Locate the cell with the specified text and output its (X, Y) center coordinate. 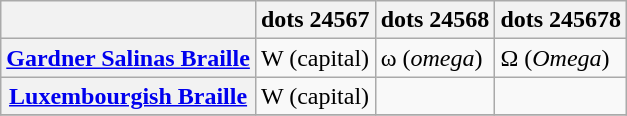
dots 24567 (315, 20)
dots 245678 (561, 20)
dots 24568 (435, 20)
Ω (Omega) (561, 58)
Luxembourgish Braille (128, 96)
Gardner Salinas Braille (128, 58)
ω (omega) (435, 58)
